For the text-containing cell, return its midpoint in [X, Y] coordinate format. 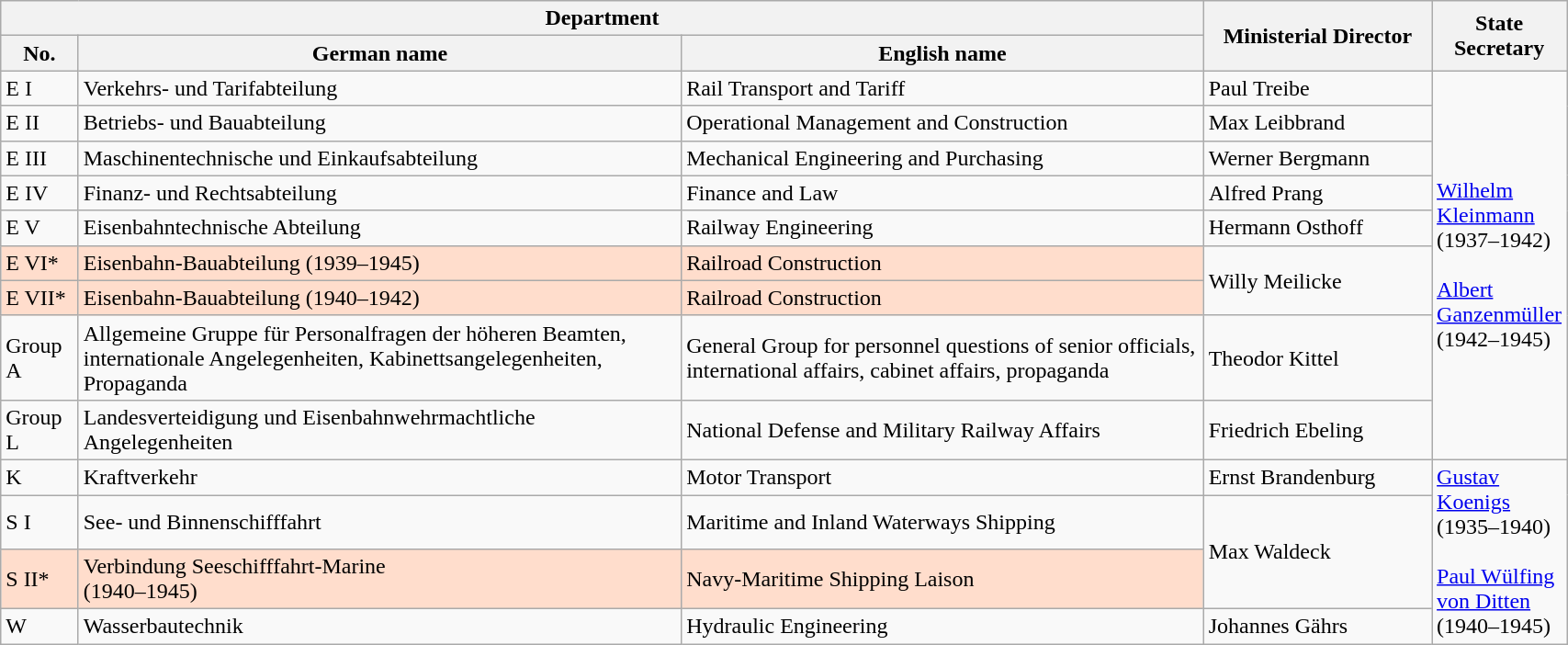
Hermann Osthoff [1317, 228]
Max Waldeck [1317, 551]
Werner Bergmann [1317, 158]
Group A [39, 357]
Eisenbahn-Bauabteilung (1940–1942) [379, 298]
Theodor Kittel [1317, 357]
Willy Meilicke [1317, 280]
W [39, 626]
E II [39, 123]
Ministerial Director [1317, 36]
Mechanical Engineering and Purchasing [942, 158]
Department [603, 18]
State Secretary [1499, 36]
E I [39, 88]
K [39, 477]
English name [942, 53]
National Defense and Military Railway Affairs [942, 430]
German name [379, 53]
Betriebs- und Bauabteilung [379, 123]
Eisenbahn-Bauabteilung (1939–1945) [379, 263]
General Group for personnel questions of senior officials, international affairs, cabinet affairs, propaganda [942, 357]
See- und Binnenschifffahrt [379, 522]
Gustav Koenigs (1935–1940)Paul Wülfing von Ditten (1940–1945) [1499, 551]
Johannes Gährs [1317, 626]
Hydraulic Engineering [942, 626]
S I [39, 522]
Verbindung Seeschifffahrt-Marine(1940–1945) [379, 579]
Navy-Maritime Shipping Laison [942, 579]
E V [39, 228]
Landesverteidigung und Eisenbahnwehrmachtliche Angelegenheiten [379, 430]
Rail Transport and Tariff [942, 88]
Ernst Brandenburg [1317, 477]
Finanz- und Rechtsabteilung [379, 193]
S II* [39, 579]
Allgemeine Gruppe für Personalfragen der höheren Beamten, internationale Angelegenheiten, Kabinettsangelegenheiten, Propaganda [379, 357]
Wilhelm Kleinmann (1937–1942)Albert Ganzenmüller (1942–1945) [1499, 266]
Maritime and Inland Waterways Shipping [942, 522]
Maschinentechnische und Einkaufsabteilung [379, 158]
Wasserbautechnik [379, 626]
Motor Transport [942, 477]
Friedrich Ebeling [1317, 430]
E IV [39, 193]
No. [39, 53]
Finance and Law [942, 193]
Eisenbahntechnische Abteilung [379, 228]
Railway Engineering [942, 228]
E VII* [39, 298]
Group L [39, 430]
Alfred Prang [1317, 193]
E VI* [39, 263]
Kraftverkehr [379, 477]
Paul Treibe [1317, 88]
Operational Management and Construction [942, 123]
Max Leibbrand [1317, 123]
Verkehrs- und Tarifabteilung [379, 88]
E III [39, 158]
